Provide the [x, y] coordinate of the cell's center where the given text is located.  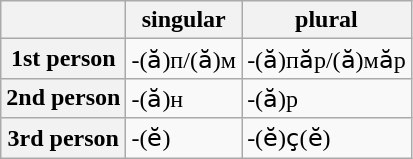
3rd person [64, 138]
2nd person [64, 98]
singular [184, 20]
-(ӗ) [184, 138]
-(ӑ)п/(ӑ)м [184, 59]
plural [327, 20]
-(ӑ)н [184, 98]
-(ӗ)ҫ(ӗ) [327, 138]
1st person [64, 59]
-(ӑ)пӑр/(ӑ)мӑр [327, 59]
-(ӑ)р [327, 98]
